Search for the cell housing the specified text and yield its (X, Y) center coordinate. 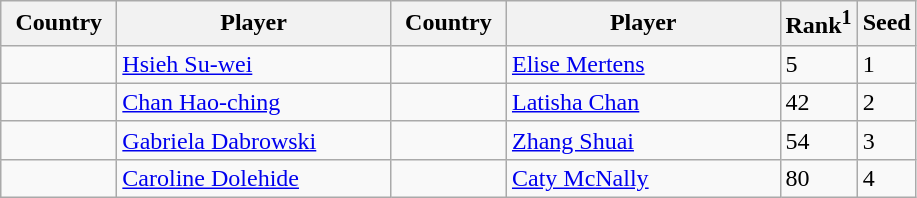
Latisha Chan (643, 102)
Rank1 (818, 24)
42 (818, 102)
54 (818, 140)
3 (886, 140)
2 (886, 102)
5 (818, 64)
Hsieh Su-wei (254, 64)
80 (818, 178)
4 (886, 178)
Elise Mertens (643, 64)
Seed (886, 24)
Chan Hao-ching (254, 102)
Caroline Dolehide (254, 178)
Zhang Shuai (643, 140)
1 (886, 64)
Caty McNally (643, 178)
Gabriela Dabrowski (254, 140)
